Find where the given text appears and provide that cell's center as [x, y] coordinate. 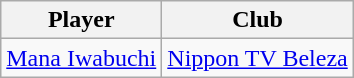
Club [258, 20]
Mana Iwabuchi [82, 58]
Player [82, 20]
Nippon TV Beleza [258, 58]
